Determine the [X, Y] coordinate at the center of the cell enclosing the given text.  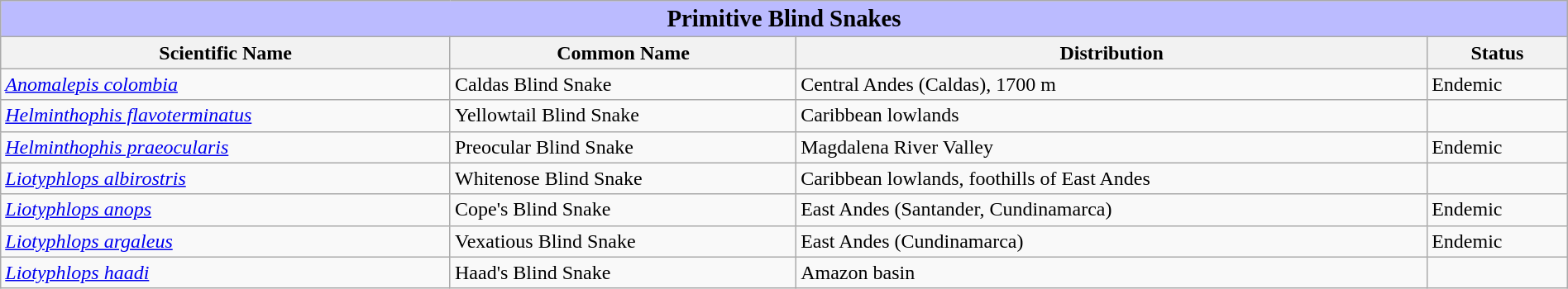
Helminthophis flavoterminatus [226, 116]
Caribbean lowlands [1111, 116]
Preocular Blind Snake [623, 147]
Caribbean lowlands, foothills of East Andes [1111, 178]
Whitenose Blind Snake [623, 178]
Common Name [623, 53]
Primitive Blind Snakes [784, 19]
Distribution [1111, 53]
East Andes (Santander, Cundinamarca) [1111, 210]
Liotyphlops albirostris [226, 178]
Caldas Blind Snake [623, 84]
Yellowtail Blind Snake [623, 116]
Cope's Blind Snake [623, 210]
Amazon basin [1111, 272]
Liotyphlops haadi [226, 272]
Central Andes (Caldas), 1700 m [1111, 84]
Haad's Blind Snake [623, 272]
Scientific Name [226, 53]
Liotyphlops argaleus [226, 241]
Liotyphlops anops [226, 210]
Helminthophis praeocularis [226, 147]
Magdalena River Valley [1111, 147]
Vexatious Blind Snake [623, 241]
Status [1498, 53]
Anomalepis colombia [226, 84]
East Andes (Cundinamarca) [1111, 241]
